For the text-containing cell, return its midpoint in [x, y] coordinate format. 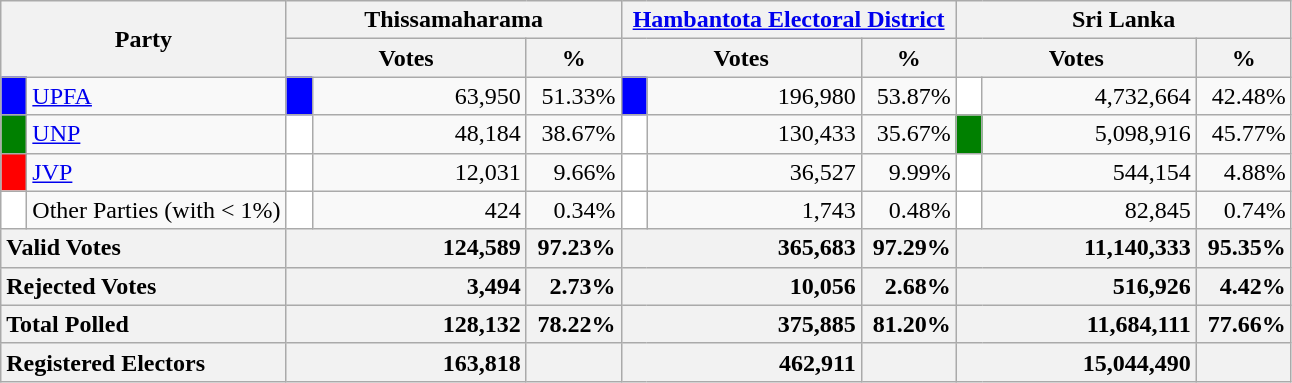
97.23% [574, 248]
Rejected Votes [144, 286]
130,433 [754, 134]
12,031 [419, 172]
82,845 [1089, 210]
77.66% [1244, 324]
11,684,111 [1076, 324]
9.99% [908, 172]
365,683 [741, 248]
Total Polled [144, 324]
Sri Lanka [1124, 20]
1,743 [754, 210]
36,527 [754, 172]
2.73% [574, 286]
81.20% [908, 324]
424 [419, 210]
462,911 [741, 362]
95.35% [1244, 248]
Thissamaharama [454, 20]
10,056 [741, 286]
516,926 [1076, 286]
78.22% [574, 324]
196,980 [754, 96]
3,494 [406, 286]
544,154 [1089, 172]
JVP [156, 172]
UPFA [156, 96]
35.67% [908, 134]
53.87% [908, 96]
42.48% [1244, 96]
163,818 [406, 362]
Other Parties (with < 1%) [156, 210]
48,184 [419, 134]
124,589 [406, 248]
0.74% [1244, 210]
4.88% [1244, 172]
UNP [156, 134]
11,140,333 [1076, 248]
375,885 [741, 324]
97.29% [908, 248]
5,098,916 [1089, 134]
15,044,490 [1076, 362]
2.68% [908, 286]
63,950 [419, 96]
4,732,664 [1089, 96]
Valid Votes [144, 248]
9.66% [574, 172]
4.42% [1244, 286]
0.48% [908, 210]
Party [144, 39]
Hambantota Electoral District [788, 20]
38.67% [574, 134]
128,132 [406, 324]
45.77% [1244, 134]
Registered Electors [144, 362]
51.33% [574, 96]
0.34% [574, 210]
